Scan for the cell matching the given text and deliver its [x, y] coordinate at center. 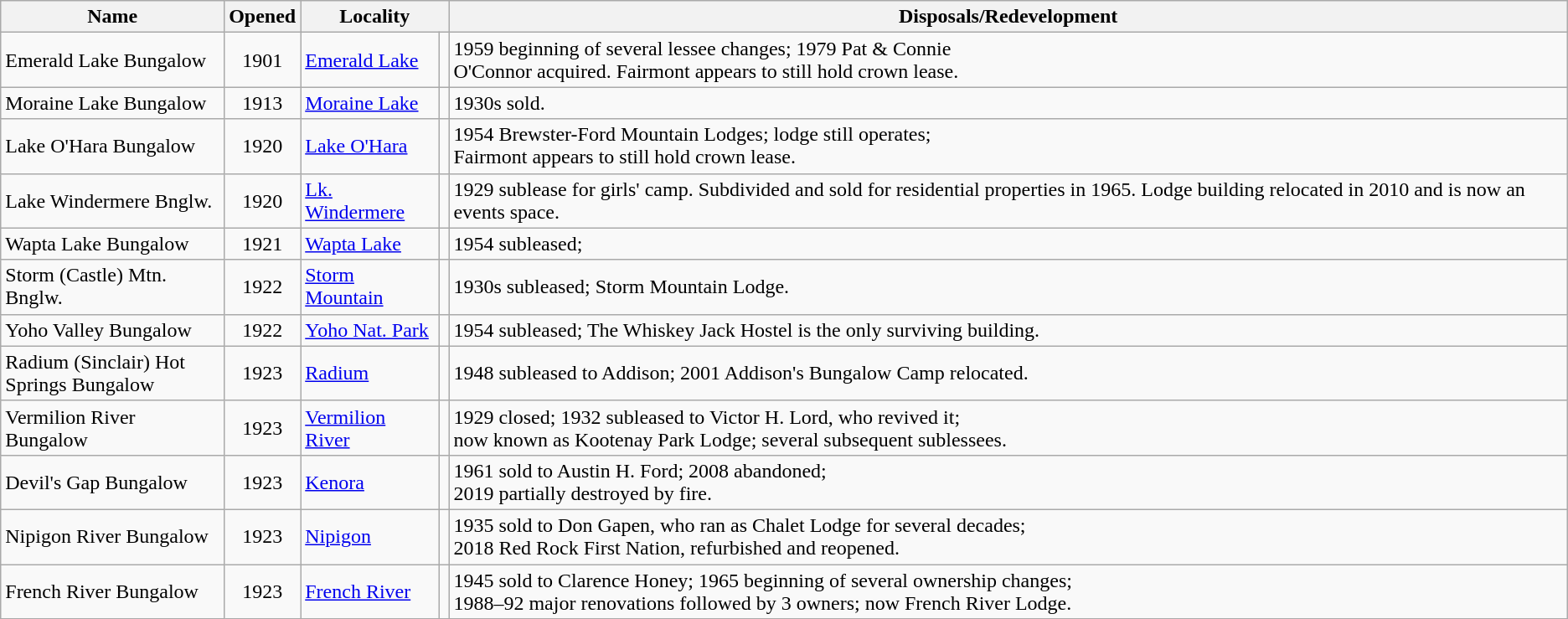
1929 sublease for girls' camp. Subdivided and sold for residential properties in 1965. Lodge building relocated in 2010 and is now an events space. [1008, 201]
Devil's Gap Bungalow [112, 482]
Vermilion River [370, 427]
Name [112, 17]
French River [370, 591]
Emerald Lake Bungalow [112, 60]
1954 subleased; The Whiskey Jack Hostel is the only surviving building. [1008, 330]
1935 sold to Don Gapen, who ran as Chalet Lodge for several decades;2018 Red Rock First Nation, refurbished and reopened. [1008, 536]
1921 [263, 244]
Wapta Lake [370, 244]
Nipigon [370, 536]
Locality [375, 17]
1959 beginning of several lessee changes; 1979 Pat & Connie O'Connor acquired. Fairmont appears to still hold crown lease. [1008, 60]
1961 sold to Austin H. Ford; 2008 abandoned;2019 partially destroyed by fire. [1008, 482]
1954 subleased; [1008, 244]
Lake O'Hara Bungalow [112, 146]
Storm (Castle) Mtn. Bnglw. [112, 286]
French River Bungalow [112, 591]
Yoho Valley Bungalow [112, 330]
Lk. Windermere [370, 201]
Radium (Sinclair) HotSprings Bungalow [112, 374]
1954 Brewster-Ford Mountain Lodges; lodge still operates;Fairmont appears to still hold crown lease. [1008, 146]
Emerald Lake [370, 60]
Opened [263, 17]
Moraine Lake [370, 103]
Lake O'Hara [370, 146]
Yoho Nat. Park [370, 330]
Vermilion River Bungalow [112, 427]
Nipigon River Bungalow [112, 536]
Storm Mountain [370, 286]
1945 sold to Clarence Honey; 1965 beginning of several ownership changes;1988–92 major renovations followed by 3 owners; now French River Lodge. [1008, 591]
1930s sold. [1008, 103]
1930s subleased; Storm Mountain Lodge. [1008, 286]
Moraine Lake Bungalow [112, 103]
Lake Windermere Bnglw. [112, 201]
Disposals/Redevelopment [1008, 17]
Radium [370, 374]
1901 [263, 60]
Wapta Lake Bungalow [112, 244]
1913 [263, 103]
1948 subleased to Addison; 2001 Addison's Bungalow Camp relocated. [1008, 374]
1929 closed; 1932 subleased to Victor H. Lord, who revived it;now known as Kootenay Park Lodge; several subsequent sublessees. [1008, 427]
Kenora [370, 482]
